Find where the given text appears and provide that cell's center as (x, y) coordinate. 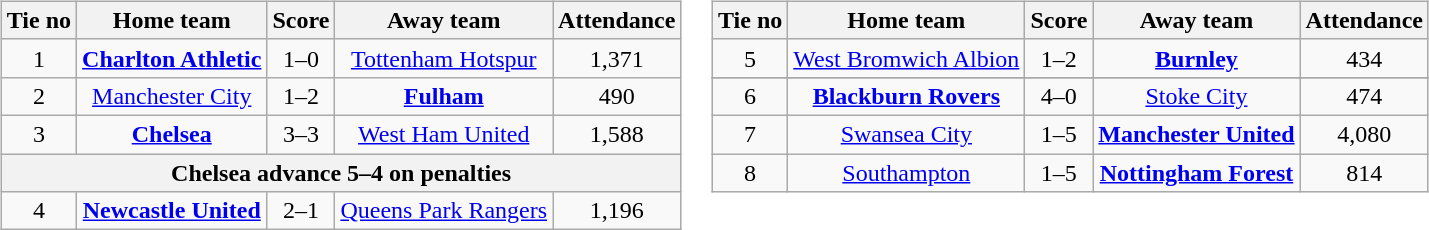
1–0 (301, 58)
434 (1364, 58)
Manchester City (172, 96)
1,588 (617, 134)
3–3 (301, 134)
Chelsea advance 5–4 on penalties (341, 173)
Southampton (906, 173)
5 (750, 58)
West Ham United (444, 134)
490 (617, 96)
3 (38, 134)
4,080 (1364, 134)
1 (38, 58)
Burnley (1196, 58)
1,371 (617, 58)
4–0 (1059, 96)
4 (38, 211)
Nottingham Forest (1196, 173)
6 (750, 96)
814 (1364, 173)
Fulham (444, 96)
2 (38, 96)
2–1 (301, 211)
Newcastle United (172, 211)
Blackburn Rovers (906, 96)
1,196 (617, 211)
Charlton Athletic (172, 58)
Tottenham Hotspur (444, 58)
Chelsea (172, 134)
West Bromwich Albion (906, 58)
Queens Park Rangers (444, 211)
Swansea City (906, 134)
8 (750, 173)
474 (1364, 96)
Stoke City (1196, 96)
7 (750, 134)
Manchester United (1196, 134)
